From the cell containing the given text, extract its center point as (x, y) coordinate. 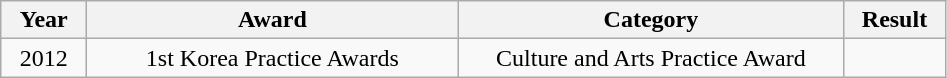
Award (272, 20)
Category (651, 20)
1st Korea Practice Awards (272, 58)
Result (894, 20)
2012 (44, 58)
Culture and Arts Practice Award (651, 58)
Year (44, 20)
